Return the [X, Y] coordinate for the center point of the cell that contains the specified text.  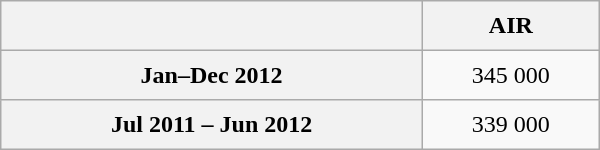
Jan–Dec 2012 [212, 75]
339 000 [510, 125]
345 000 [510, 75]
Jul 2011 – Jun 2012 [212, 125]
AIR [510, 26]
